Locate the cell with the specified text and output its (X, Y) center coordinate. 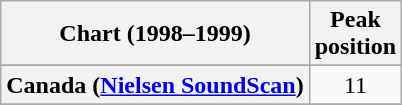
Chart (1998–1999) (155, 34)
Canada (Nielsen SoundScan) (155, 85)
11 (355, 85)
Peakposition (355, 34)
